For the text-containing cell, return its midpoint in [x, y] coordinate format. 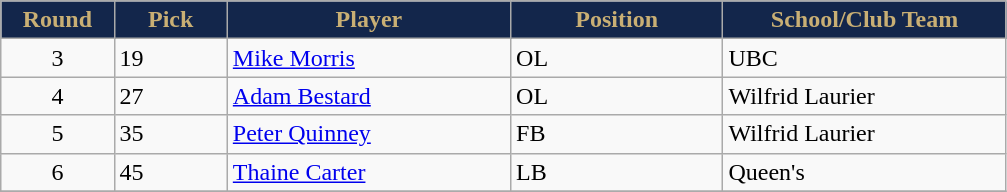
Queen's [864, 172]
FB [617, 134]
Round [58, 20]
6 [58, 172]
45 [170, 172]
27 [170, 96]
35 [170, 134]
Thaine Carter [368, 172]
4 [58, 96]
Position [617, 20]
LB [617, 172]
UBC [864, 58]
Pick [170, 20]
Adam Bestard [368, 96]
19 [170, 58]
Player [368, 20]
5 [58, 134]
School/Club Team [864, 20]
Mike Morris [368, 58]
Peter Quinney [368, 134]
3 [58, 58]
